Return the (X, Y) coordinate for the center point of the cell that contains the specified text.  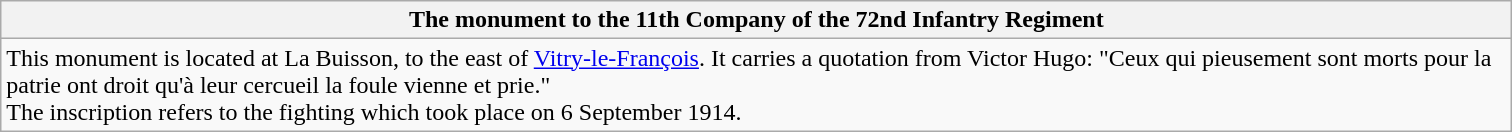
The monument to the 11th Company of the 72nd Infantry Regiment (756, 20)
